Return (x, y) of the center of cell containing provided text 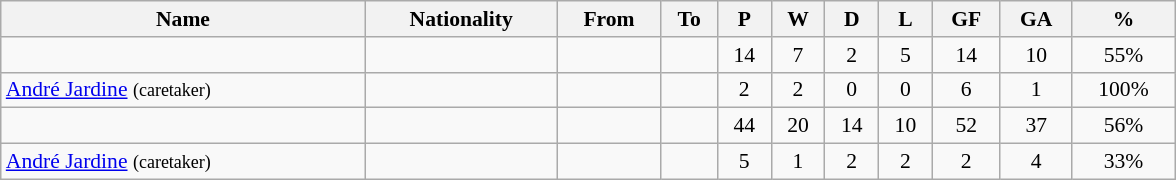
55% (1124, 55)
44 (744, 126)
From (609, 19)
37 (1036, 126)
GA (1036, 19)
52 (966, 126)
4 (1036, 162)
To (689, 19)
D (852, 19)
Nationality (461, 19)
W (798, 19)
L (906, 19)
20 (798, 126)
33% (1124, 162)
7 (798, 55)
P (744, 19)
6 (966, 90)
100% (1124, 90)
GF (966, 19)
Name (183, 19)
% (1124, 19)
56% (1124, 126)
